Return the (X, Y) coordinate for the center point of the cell that contains the specified text.  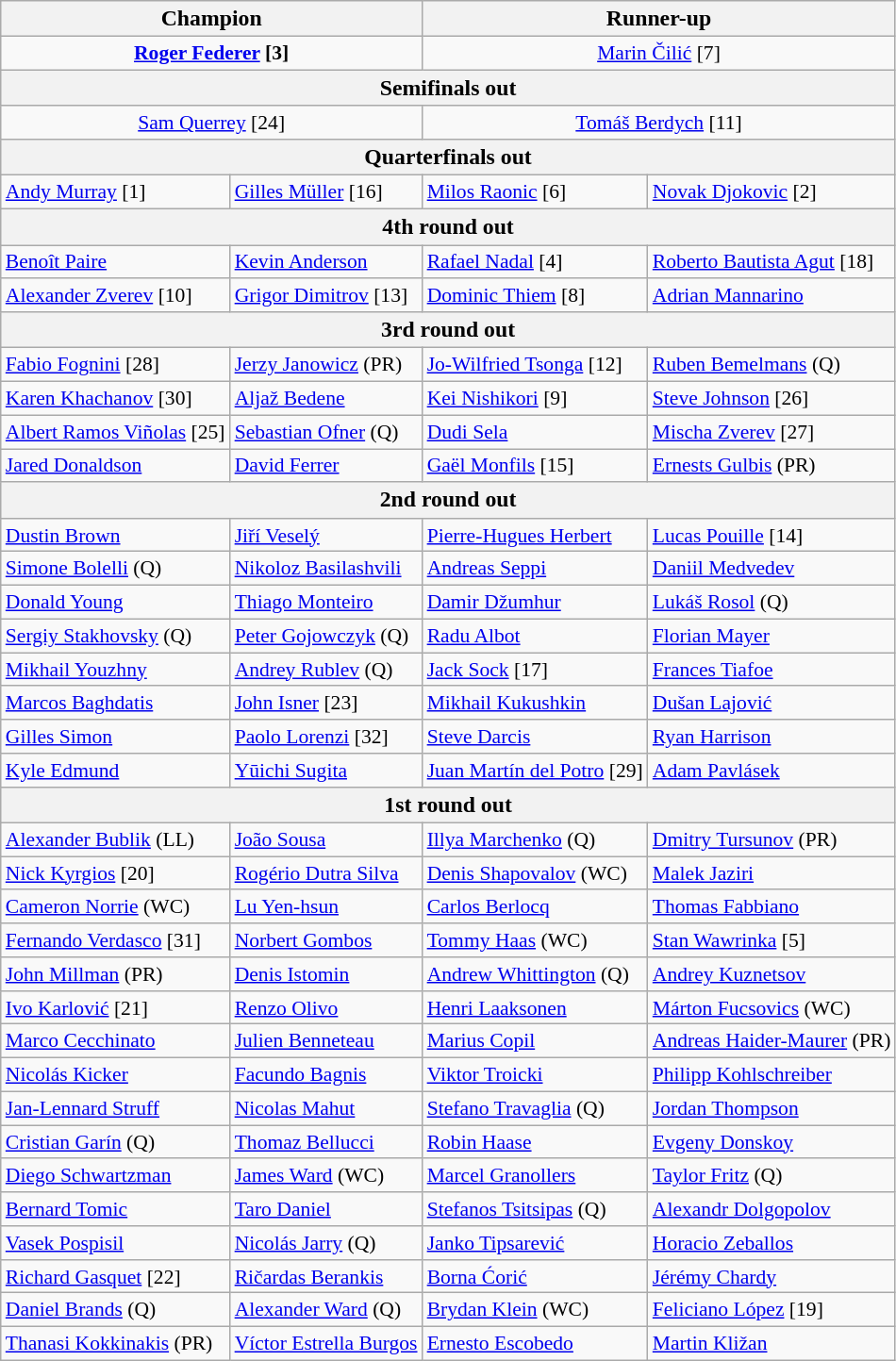
Renzo Olivo (326, 1008)
Evgeny Donskoy (772, 1142)
John Isner [23] (326, 704)
Viktor Troicki (536, 1075)
Dustin Brown (115, 536)
Mikhail Youzhny (115, 670)
Sam Querrey [24] (211, 124)
Mischa Zverev [27] (772, 432)
Yūichi Sugita (326, 771)
Gaël Monfils [15] (536, 466)
Jérémy Chardy (772, 1277)
Robin Haase (536, 1142)
Adrian Mannarino (772, 296)
Bernard Tomic (115, 1209)
Alexander Zverev [10] (115, 296)
Kevin Anderson (326, 262)
John Millman (PR) (115, 974)
Kei Nishikori [9] (536, 399)
Nikoloz Basilashvili (326, 569)
Malek Jaziri (772, 873)
Andrey Rublev (Q) (326, 670)
Nick Kyrgios [20] (115, 873)
Gilles Simon (115, 737)
Stan Wawrinka [5] (772, 940)
Fabio Fognini [28] (115, 365)
Facundo Bagnis (326, 1075)
Richard Gasquet [22] (115, 1277)
Julien Benneteau (326, 1041)
Cameron Norrie (WC) (115, 907)
Lucas Pouille [14] (772, 536)
João Sousa (326, 840)
Andy Murray [1] (115, 192)
Novak Djokovic [2] (772, 192)
Márton Fucsovics (WC) (772, 1008)
Runner-up (659, 19)
Roger Federer [3] (211, 54)
Brydan Klein (WC) (536, 1310)
Andreas Seppi (536, 569)
Thanasi Kokkinakis (PR) (115, 1344)
Illya Marchenko (Q) (536, 840)
Benoît Paire (115, 262)
Rogério Dutra Silva (326, 873)
Jiří Veselý (326, 536)
Dudi Sela (536, 432)
Damir Džumhur (536, 603)
Andrey Kuznetsov (772, 974)
Norbert Gombos (326, 940)
Fernando Verdasco [31] (115, 940)
Semifinals out (449, 89)
Horacio Zeballos (772, 1243)
Stefanos Tsitsipas (Q) (536, 1209)
Víctor Estrella Burgos (326, 1344)
Paolo Lorenzi [32] (326, 737)
Karen Khachanov [30] (115, 399)
1st round out (449, 805)
2nd round out (449, 501)
Thiago Monteiro (326, 603)
Albert Ramos Viñolas [25] (115, 432)
Daniil Medvedev (772, 569)
Jordan Thompson (772, 1109)
Dmitry Tursunov (PR) (772, 840)
Vasek Pospisil (115, 1243)
Ryan Harrison (772, 737)
Ernests Gulbis (PR) (772, 466)
Marco Cecchinato (115, 1041)
Jo-Wilfried Tsonga [12] (536, 365)
Taro Daniel (326, 1209)
Radu Albot (536, 636)
Denis Shapovalov (WC) (536, 873)
Champion (211, 19)
Jerzy Janowicz (PR) (326, 365)
Gilles Müller [16] (326, 192)
Ričardas Berankis (326, 1277)
Donald Young (115, 603)
Martin Kližan (772, 1344)
Ivo Karlović [21] (115, 1008)
Jack Sock [17] (536, 670)
Denis Istomin (326, 974)
Marin Čilić [7] (659, 54)
Daniel Brands (Q) (115, 1310)
Simone Bolelli (Q) (115, 569)
Roberto Bautista Agut [18] (772, 262)
Sebastian Ofner (Q) (326, 432)
Peter Gojowczyk (Q) (326, 636)
Tomáš Berdych [11] (659, 124)
Philipp Kohlschreiber (772, 1075)
Diego Schwartzman (115, 1176)
Janko Tipsarević (536, 1243)
Grigor Dimitrov [13] (326, 296)
Tommy Haas (WC) (536, 940)
Marius Copil (536, 1041)
Quarterfinals out (449, 158)
Mikhail Kukushkin (536, 704)
Lukáš Rosol (Q) (772, 603)
Borna Ćorić (536, 1277)
David Ferrer (326, 466)
Dominic Thiem [8] (536, 296)
Thomas Fabbiano (772, 907)
Taylor Fritz (Q) (772, 1176)
Andreas Haider-Maurer (PR) (772, 1041)
Andrew Whittington (Q) (536, 974)
Lu Yen-hsun (326, 907)
Rafael Nadal [4] (536, 262)
4th round out (449, 227)
Sergiy Stakhovsky (Q) (115, 636)
Henri Laaksonen (536, 1008)
Adam Pavlásek (772, 771)
Aljaž Bedene (326, 399)
Pierre-Hugues Herbert (536, 536)
Ernesto Escobedo (536, 1344)
Alexander Ward (Q) (326, 1310)
Thomaz Bellucci (326, 1142)
Nicolás Kicker (115, 1075)
Juan Martín del Potro [29] (536, 771)
Nicolas Mahut (326, 1109)
Frances Tiafoe (772, 670)
Nicolás Jarry (Q) (326, 1243)
Florian Mayer (772, 636)
Cristian Garín (Q) (115, 1142)
Feliciano López [19] (772, 1310)
Carlos Berlocq (536, 907)
Marcos Baghdatis (115, 704)
Marcel Granollers (536, 1176)
Alexandr Dolgopolov (772, 1209)
Ruben Bemelmans (Q) (772, 365)
James Ward (WC) (326, 1176)
Jan-Lennard Struff (115, 1109)
Kyle Edmund (115, 771)
Stefano Travaglia (Q) (536, 1109)
Milos Raonic [6] (536, 192)
Steve Darcis (536, 737)
3rd round out (449, 330)
Dušan Lajović (772, 704)
Steve Johnson [26] (772, 399)
Alexander Bublik (LL) (115, 840)
Jared Donaldson (115, 466)
